Pinpoint the cell where the given text exists, returning its [X, Y] midpoint coordinate. 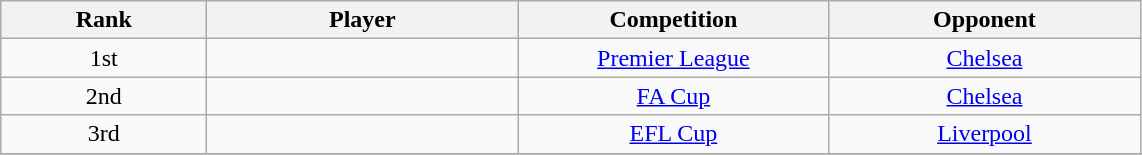
2nd [104, 96]
Premier League [674, 58]
Rank [104, 20]
Player [362, 20]
Competition [674, 20]
Liverpool [984, 134]
Opponent [984, 20]
3rd [104, 134]
1st [104, 58]
FA Cup [674, 96]
EFL Cup [674, 134]
